From the cell containing the given text, extract its center point as [X, Y] coordinate. 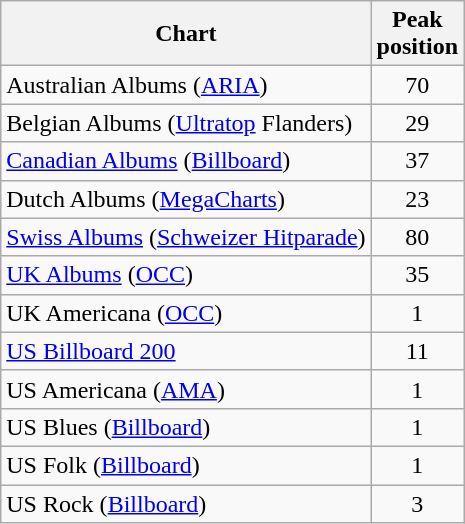
70 [417, 85]
US Americana (AMA) [186, 389]
Belgian Albums (Ultratop Flanders) [186, 123]
23 [417, 199]
US Blues (Billboard) [186, 427]
35 [417, 275]
UK Albums (OCC) [186, 275]
UK Americana (OCC) [186, 313]
Canadian Albums (Billboard) [186, 161]
Swiss Albums (Schweizer Hitparade) [186, 237]
29 [417, 123]
Dutch Albums (MegaCharts) [186, 199]
11 [417, 351]
Chart [186, 34]
US Rock (Billboard) [186, 503]
Australian Albums (ARIA) [186, 85]
80 [417, 237]
3 [417, 503]
37 [417, 161]
Peak position [417, 34]
US Folk (Billboard) [186, 465]
US Billboard 200 [186, 351]
